Locate the cell with the specified text and output its [x, y] center coordinate. 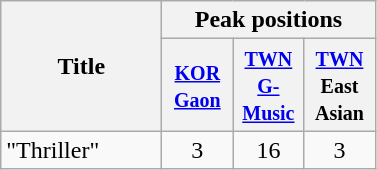
16 [268, 150]
"Thriller" [82, 150]
Title [82, 66]
Peak positions [268, 20]
TWN East Asian [340, 85]
TWNG-Music [268, 85]
KORGaon [198, 85]
